For the text-containing cell, return its midpoint in [x, y] coordinate format. 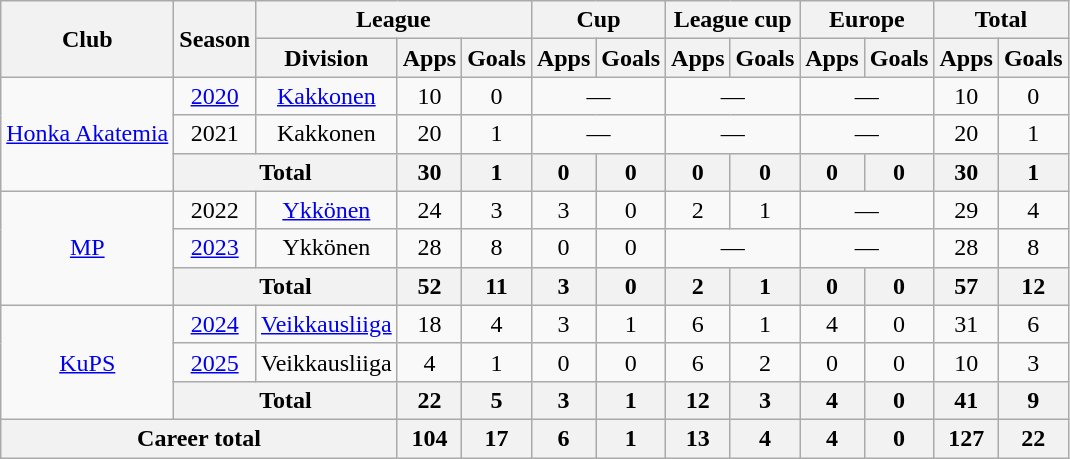
5 [497, 400]
2021 [215, 134]
KuPS [88, 362]
League cup [733, 20]
Season [215, 39]
Club [88, 39]
24 [429, 210]
57 [966, 286]
104 [429, 438]
18 [429, 324]
52 [429, 286]
MP [88, 248]
Division [327, 58]
2024 [215, 324]
17 [497, 438]
11 [497, 286]
2025 [215, 362]
2023 [215, 248]
31 [966, 324]
13 [698, 438]
Honka Akatemia [88, 134]
41 [966, 400]
Europe [867, 20]
2022 [215, 210]
2020 [215, 96]
League [394, 20]
9 [1033, 400]
Cup [598, 20]
29 [966, 210]
Career total [199, 438]
127 [966, 438]
